Locate the cell with the specified text and output its (x, y) center coordinate. 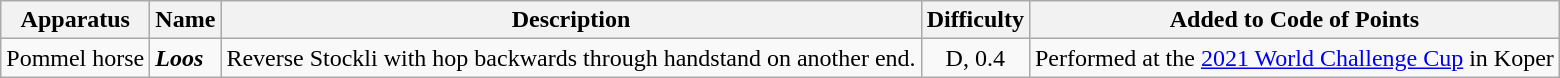
Apparatus (76, 20)
Difficulty (975, 20)
Added to Code of Points (1294, 20)
Pommel horse (76, 58)
Name (186, 20)
Reverse Stockli with hop backwards through handstand on another end. (571, 58)
D, 0.4 (975, 58)
Performed at the 2021 World Challenge Cup in Koper (1294, 58)
Description (571, 20)
Loos (186, 58)
